Output the [x, y] coordinate of the center of the cell containing the given text.  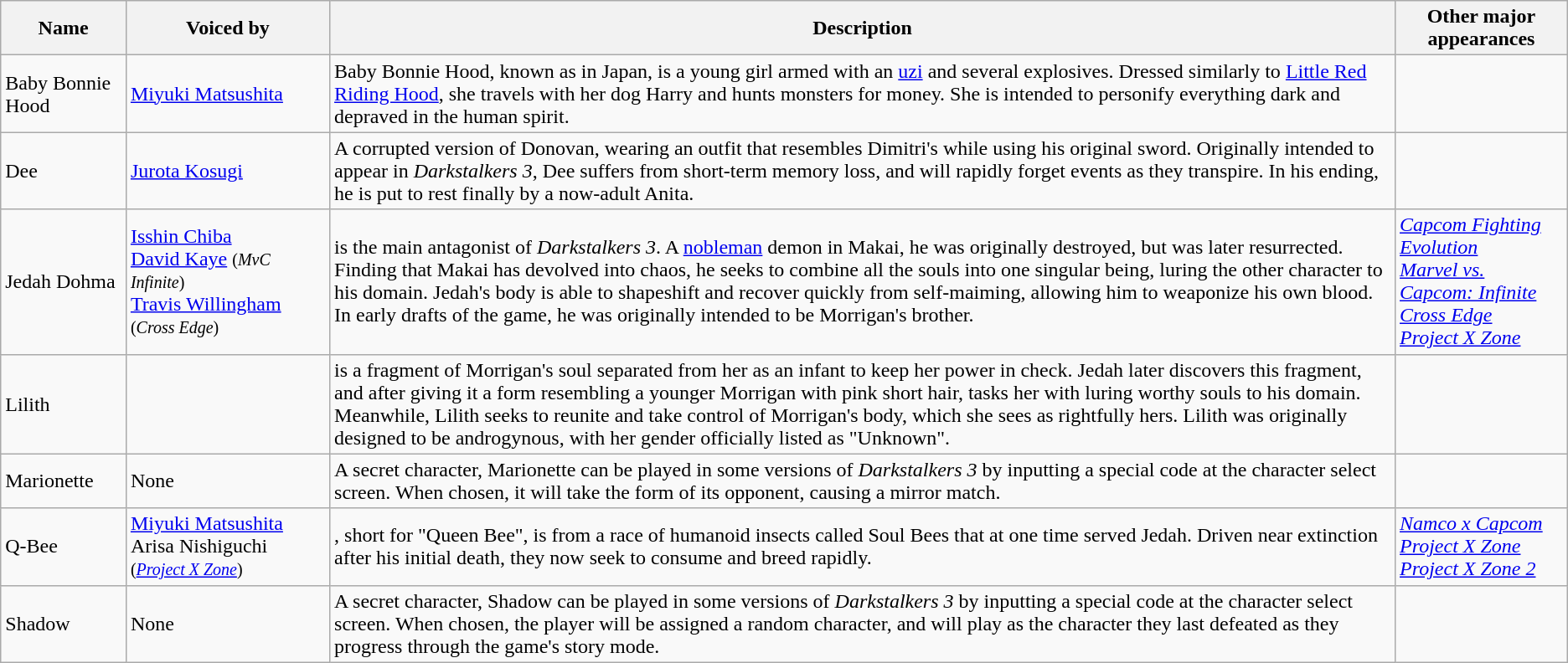
Jedah Dohma [64, 281]
Miyuki MatsushitaArisa Nishiguchi (Project X Zone) [228, 547]
Namco x CapcomProject X ZoneProject X Zone 2 [1482, 547]
Other major appearances [1482, 28]
Voiced by [228, 28]
Miyuki Matsushita [228, 94]
Jurota Kosugi [228, 171]
Marionette [64, 481]
Dee [64, 171]
Isshin ChibaDavid Kaye (MvC Infinite)Travis Willingham (Cross Edge) [228, 281]
Lilith [64, 403]
Description [863, 28]
Capcom Fighting EvolutionMarvel vs. Capcom: InfiniteCross EdgeProject X Zone [1482, 281]
Q-Bee [64, 547]
Name [64, 28]
Baby Bonnie Hood [64, 94]
Shadow [64, 624]
